Determine the (x, y) coordinate at the center of the cell enclosing the given text.  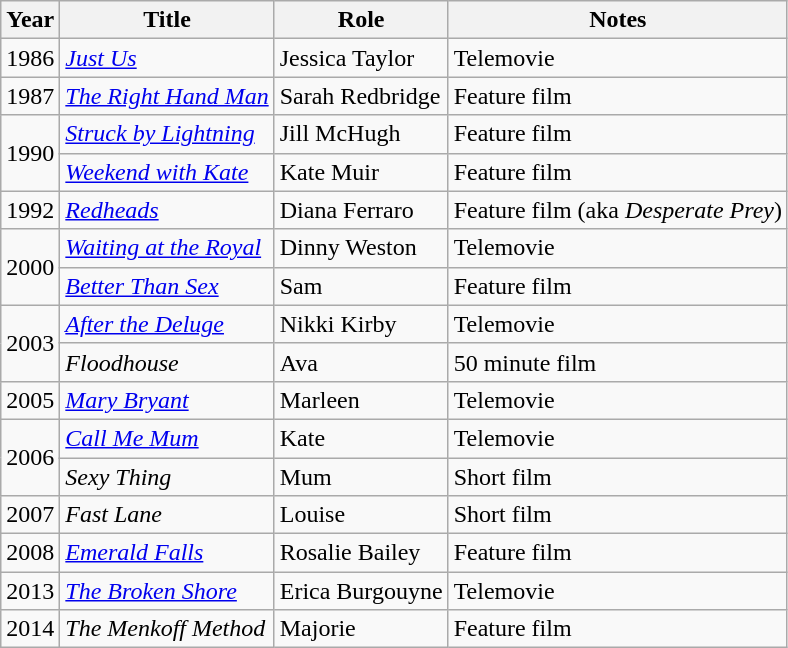
Notes (618, 20)
Jessica Taylor (361, 58)
Fast Lane (167, 515)
Better Than Sex (167, 286)
Redheads (167, 210)
2013 (30, 591)
Floodhouse (167, 362)
1990 (30, 153)
Marleen (361, 400)
After the Deluge (167, 324)
2000 (30, 267)
Feature film (aka Desperate Prey) (618, 210)
Louise (361, 515)
Year (30, 20)
Dinny Weston (361, 248)
Call Me Mum (167, 438)
Waiting at the Royal (167, 248)
Kate (361, 438)
Mum (361, 477)
2014 (30, 629)
Mary Bryant (167, 400)
Ava (361, 362)
2008 (30, 553)
Title (167, 20)
Majorie (361, 629)
Diana Ferraro (361, 210)
2003 (30, 343)
50 minute film (618, 362)
Weekend with Kate (167, 172)
Sam (361, 286)
1986 (30, 58)
Erica Burgouyne (361, 591)
Sarah Redbridge (361, 96)
The Right Hand Man (167, 96)
1987 (30, 96)
The Menkoff Method (167, 629)
2005 (30, 400)
Emerald Falls (167, 553)
Nikki Kirby (361, 324)
Kate Muir (361, 172)
Sexy Thing (167, 477)
2006 (30, 457)
2007 (30, 515)
Rosalie Bailey (361, 553)
Role (361, 20)
Struck by Lightning (167, 134)
Just Us (167, 58)
The Broken Shore (167, 591)
Jill McHugh (361, 134)
1992 (30, 210)
